Search for the cell housing the specified text and yield its (x, y) center coordinate. 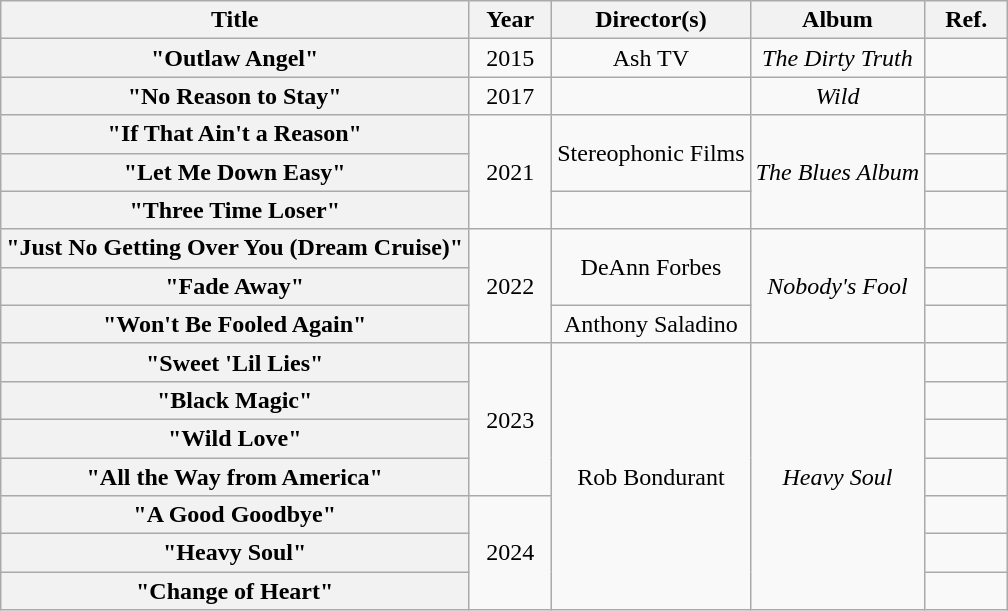
"A Good Goodbye" (235, 515)
"Let Me Down Easy" (235, 172)
Director(s) (651, 20)
2022 (510, 286)
The Dirty Truth (838, 58)
Stereophonic Films (651, 153)
Anthony Saladino (651, 324)
Nobody's Fool (838, 286)
"If That Ain't a Reason" (235, 134)
"Change of Heart" (235, 591)
"Outlaw Angel" (235, 58)
2024 (510, 553)
Album (838, 20)
Wild (838, 96)
2023 (510, 419)
DeAnn Forbes (651, 267)
Title (235, 20)
"All the Way from America" (235, 477)
The Blues Album (838, 172)
Year (510, 20)
Ash TV (651, 58)
"Heavy Soul" (235, 553)
"No Reason to Stay" (235, 96)
"Black Magic" (235, 400)
2017 (510, 96)
"Sweet 'Lil Lies" (235, 362)
"Just No Getting Over You (Dream Cruise)" (235, 248)
Ref. (966, 20)
Rob Bondurant (651, 476)
"Fade Away" (235, 286)
2015 (510, 58)
Heavy Soul (838, 476)
"Three Time Loser" (235, 210)
"Won't Be Fooled Again" (235, 324)
"Wild Love" (235, 438)
2021 (510, 172)
